Detect which cell encompasses the target text, then output its [x, y] center coordinate. 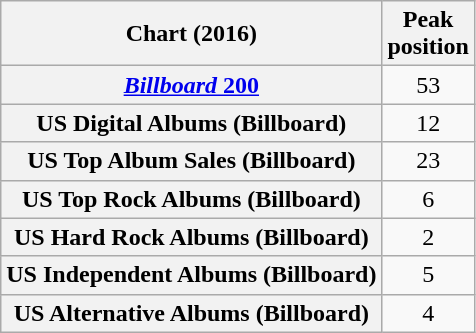
US Digital Albums (Billboard) [192, 123]
2 [428, 237]
US Alternative Albums (Billboard) [192, 313]
US Top Album Sales (Billboard) [192, 161]
12 [428, 123]
4 [428, 313]
US Independent Albums (Billboard) [192, 275]
23 [428, 161]
US Top Rock Albums (Billboard) [192, 199]
53 [428, 85]
6 [428, 199]
US Hard Rock Albums (Billboard) [192, 237]
5 [428, 275]
Billboard 200 [192, 85]
Chart (2016) [192, 34]
Peakposition [428, 34]
